For the text-containing cell, return its midpoint in [X, Y] coordinate format. 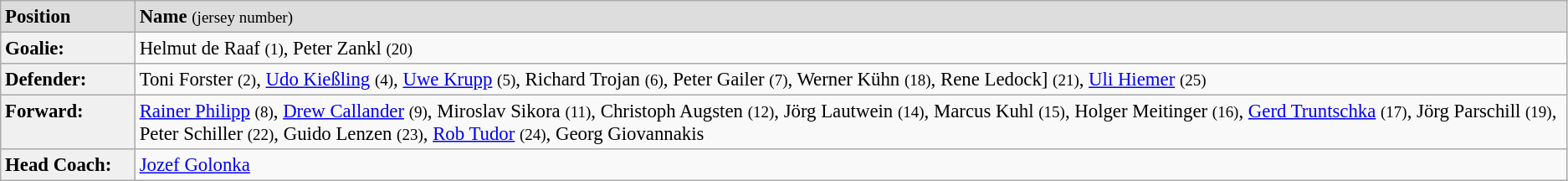
Goalie: [69, 49]
Head Coach: [69, 165]
Defender: [69, 80]
Forward: [69, 122]
Position [69, 17]
Toni Forster (2), Udo Kießling (4), Uwe Krupp (5), Richard Trojan (6), Peter Gailer (7), Werner Kühn (18), Rene Ledock] (21), Uli Hiemer (25) [850, 80]
Jozef Golonka [850, 165]
Helmut de Raaf (1), Peter Zankl (20) [850, 49]
Name (jersey number) [850, 17]
